Scan for the cell matching the given text and deliver its [x, y] coordinate at center. 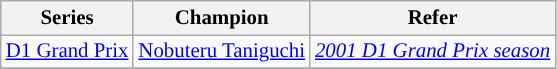
Refer [432, 18]
D1 Grand Prix [68, 51]
Series [68, 18]
Champion [222, 18]
Nobuteru Taniguchi [222, 51]
2001 D1 Grand Prix season [432, 51]
